Return the (X, Y) coordinate for the center point of the cell that contains the specified text.  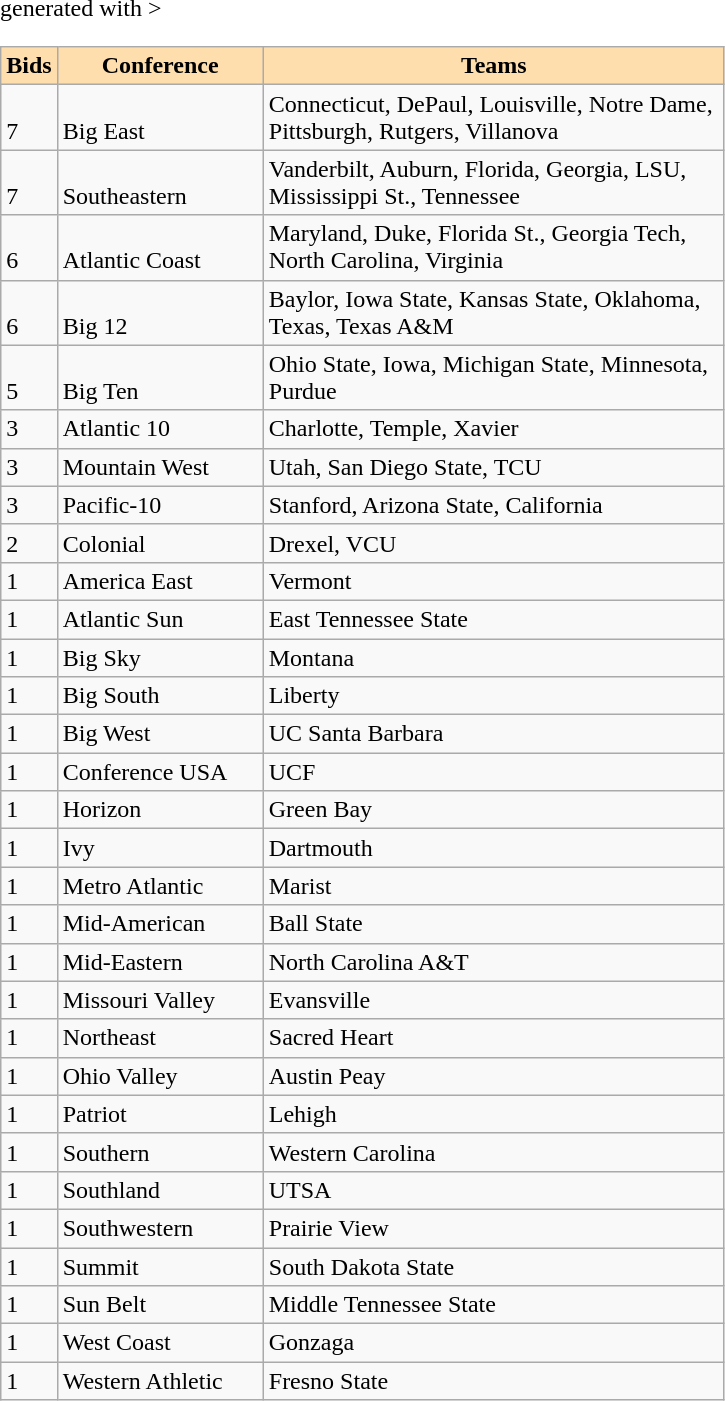
Southeastern (160, 182)
Big Ten (160, 378)
Dartmouth (494, 848)
Prairie View (494, 1228)
Mountain West (160, 467)
Bids (29, 66)
Mid-American (160, 924)
South Dakota State (494, 1267)
America East (160, 581)
Western Carolina (494, 1152)
North Carolina A&T (494, 962)
Big East (160, 118)
Charlotte, Temple, Xavier (494, 429)
Stanford, Arizona State, California (494, 505)
Conference USA (160, 772)
UC Santa Barbara (494, 734)
Baylor, Iowa State, Kansas State, Oklahoma, Texas, Texas A&M (494, 312)
Utah, San Diego State, TCU (494, 467)
Connecticut, DePaul, Louisville, Notre Dame, Pittsburgh, Rutgers, Villanova (494, 118)
Western Athletic (160, 1381)
Fresno State (494, 1381)
Atlantic Coast (160, 248)
Lehigh (494, 1114)
Colonial (160, 543)
East Tennessee State (494, 619)
Pacific-10 (160, 505)
Ball State (494, 924)
2 (29, 543)
Sun Belt (160, 1305)
Vanderbilt, Auburn, Florida, Georgia, LSU, Mississippi St., Tennessee (494, 182)
Southern (160, 1152)
Gonzaga (494, 1343)
Missouri Valley (160, 1000)
Ivy (160, 848)
Summit (160, 1267)
Big West (160, 734)
Evansville (494, 1000)
Middle Tennessee State (494, 1305)
Big 12 (160, 312)
Mid-Eastern (160, 962)
Sacred Heart (494, 1038)
Conference (160, 66)
UTSA (494, 1190)
Liberty (494, 696)
Ohio Valley (160, 1076)
Vermont (494, 581)
Northeast (160, 1038)
Drexel, VCU (494, 543)
Southwestern (160, 1228)
West Coast (160, 1343)
Big Sky (160, 657)
Atlantic 10 (160, 429)
Southland (160, 1190)
Patriot (160, 1114)
UCF (494, 772)
Atlantic Sun (160, 619)
5 (29, 378)
Austin Peay (494, 1076)
Metro Atlantic (160, 886)
Ohio State, Iowa, Michigan State, Minnesota, Purdue (494, 378)
Horizon (160, 810)
Maryland, Duke, Florida St., Georgia Tech, North Carolina, Virginia (494, 248)
Big South (160, 696)
Montana (494, 657)
Teams (494, 66)
Marist (494, 886)
Green Bay (494, 810)
